Pinpoint the cell where the given text exists, returning its (X, Y) midpoint coordinate. 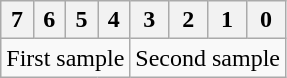
0 (266, 20)
1 (228, 20)
7 (17, 20)
First sample (66, 58)
2 (188, 20)
4 (114, 20)
Second sample (208, 58)
6 (49, 20)
3 (150, 20)
5 (81, 20)
